Pinpoint the cell where the given text exists, returning its [x, y] midpoint coordinate. 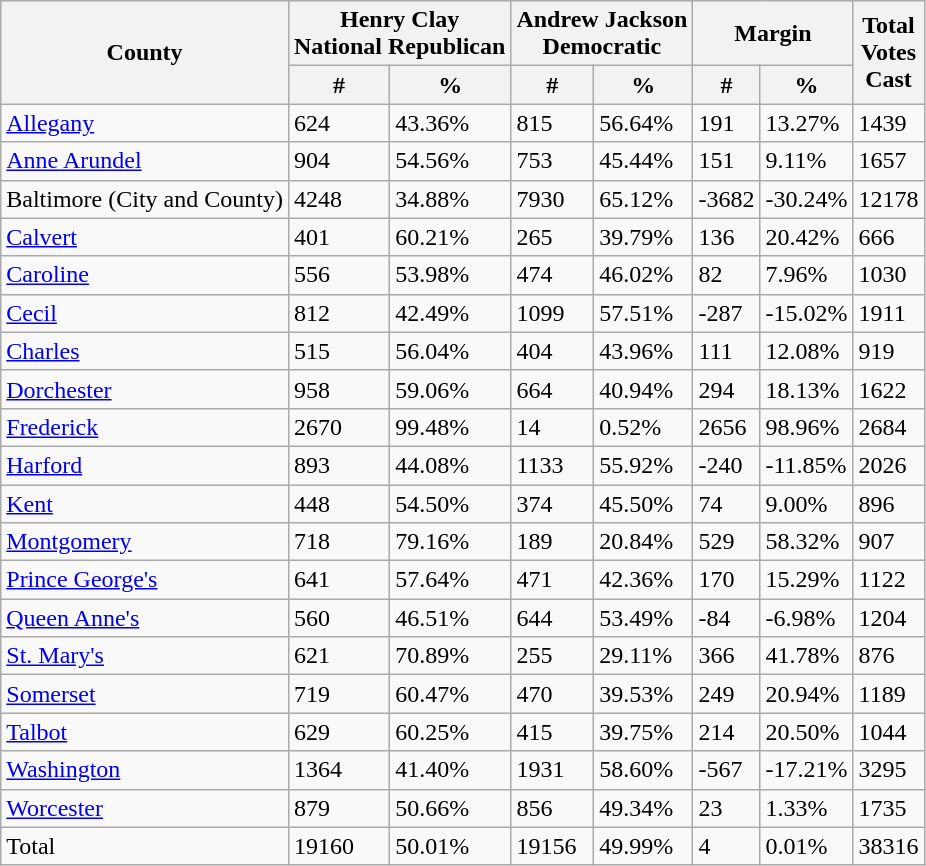
629 [338, 732]
60.47% [450, 694]
4 [726, 846]
20.94% [806, 694]
Worcester [145, 808]
904 [338, 161]
St. Mary's [145, 656]
474 [552, 275]
1204 [888, 618]
151 [726, 161]
1364 [338, 770]
170 [726, 580]
719 [338, 694]
9.00% [806, 503]
1030 [888, 275]
191 [726, 123]
Calvert [145, 237]
448 [338, 503]
Frederick [145, 427]
556 [338, 275]
753 [552, 161]
46.02% [644, 275]
45.50% [644, 503]
34.88% [450, 199]
79.16% [450, 542]
666 [888, 237]
74 [726, 503]
907 [888, 542]
Prince George's [145, 580]
54.56% [450, 161]
Andrew JacksonDemocratic [602, 34]
Kent [145, 503]
404 [552, 351]
Baltimore (City and County) [145, 199]
65.12% [644, 199]
1657 [888, 161]
2670 [338, 427]
856 [552, 808]
53.49% [644, 618]
60.21% [450, 237]
12178 [888, 199]
-84 [726, 618]
560 [338, 618]
70.89% [450, 656]
44.08% [450, 465]
29.11% [644, 656]
46.51% [450, 618]
1931 [552, 770]
TotalVotesCast [888, 52]
Total [145, 846]
14 [552, 427]
45.44% [644, 161]
Cecil [145, 313]
1044 [888, 732]
189 [552, 542]
644 [552, 618]
1.33% [806, 808]
879 [338, 808]
-567 [726, 770]
42.36% [644, 580]
958 [338, 389]
1735 [888, 808]
Margin [773, 34]
Anne Arundel [145, 161]
20.50% [806, 732]
57.64% [450, 580]
-3682 [726, 199]
Montgomery [145, 542]
-6.98% [806, 618]
876 [888, 656]
-287 [726, 313]
20.42% [806, 237]
38316 [888, 846]
49.99% [644, 846]
43.36% [450, 123]
82 [726, 275]
54.50% [450, 503]
-30.24% [806, 199]
53.98% [450, 275]
7.96% [806, 275]
111 [726, 351]
Caroline [145, 275]
Charles [145, 351]
Somerset [145, 694]
4248 [338, 199]
39.79% [644, 237]
621 [338, 656]
41.78% [806, 656]
294 [726, 389]
59.06% [450, 389]
0.52% [644, 427]
50.66% [450, 808]
-240 [726, 465]
812 [338, 313]
Dorchester [145, 389]
815 [552, 123]
515 [338, 351]
23 [726, 808]
1439 [888, 123]
56.04% [450, 351]
374 [552, 503]
919 [888, 351]
55.92% [644, 465]
60.25% [450, 732]
214 [726, 732]
3295 [888, 770]
896 [888, 503]
Harford [145, 465]
7930 [552, 199]
366 [726, 656]
43.96% [644, 351]
19156 [552, 846]
265 [552, 237]
Allegany [145, 123]
401 [338, 237]
49.34% [644, 808]
471 [552, 580]
Queen Anne's [145, 618]
57.51% [644, 313]
58.32% [806, 542]
0.01% [806, 846]
624 [338, 123]
2684 [888, 427]
718 [338, 542]
Washington [145, 770]
-17.21% [806, 770]
18.13% [806, 389]
12.08% [806, 351]
99.48% [450, 427]
39.53% [644, 694]
249 [726, 694]
2026 [888, 465]
1911 [888, 313]
1622 [888, 389]
136 [726, 237]
-15.02% [806, 313]
529 [726, 542]
42.49% [450, 313]
98.96% [806, 427]
664 [552, 389]
1133 [552, 465]
13.27% [806, 123]
15.29% [806, 580]
50.01% [450, 846]
1189 [888, 694]
1099 [552, 313]
2656 [726, 427]
41.40% [450, 770]
255 [552, 656]
40.94% [644, 389]
19160 [338, 846]
County [145, 52]
641 [338, 580]
58.60% [644, 770]
9.11% [806, 161]
39.75% [644, 732]
Talbot [145, 732]
1122 [888, 580]
Henry ClayNational Republican [399, 34]
20.84% [644, 542]
-11.85% [806, 465]
893 [338, 465]
470 [552, 694]
56.64% [644, 123]
415 [552, 732]
